From the cell containing the given text, extract its center point as [X, Y] coordinate. 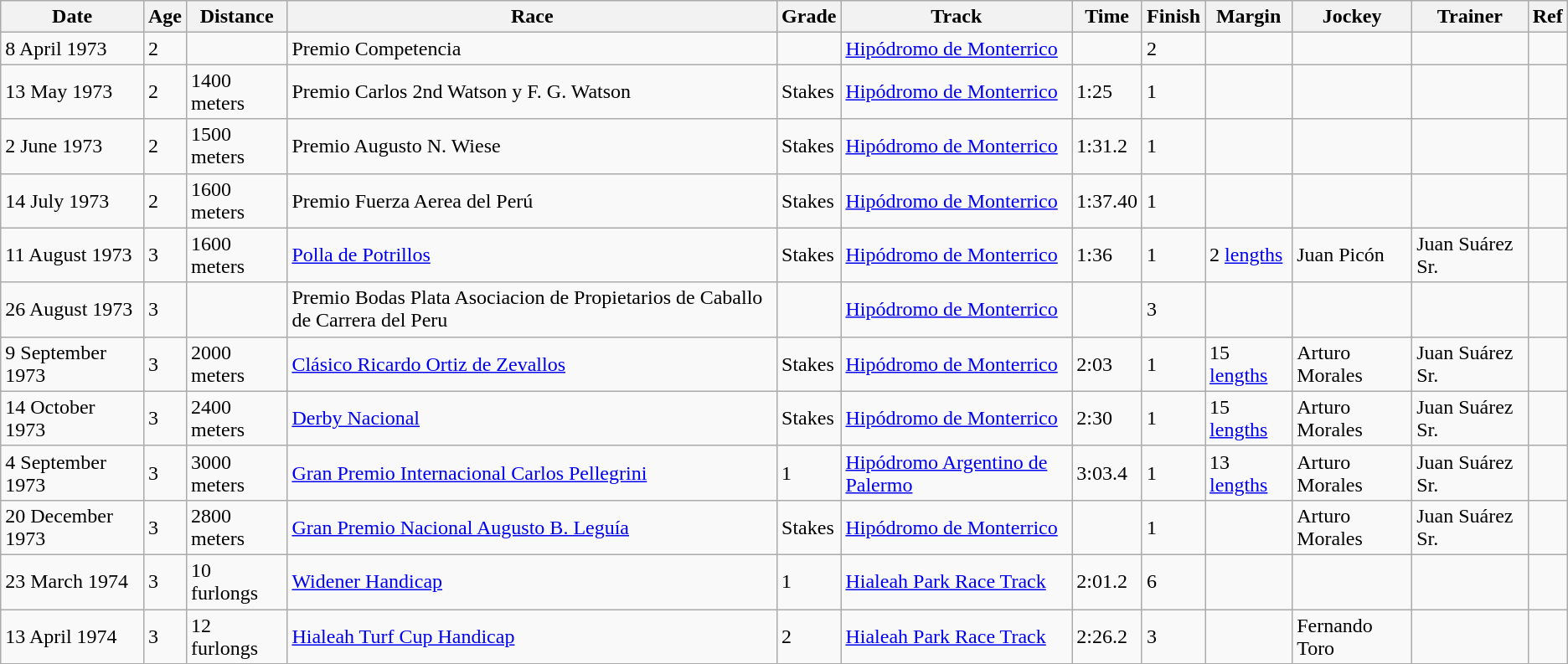
1500 meters [236, 146]
Race [533, 17]
10 furlongs [236, 581]
9 September 1973 [72, 363]
Ref [1548, 17]
Premio Bodas Plata Asociacion de Propietarios de Caballo de Carrera del Peru [533, 310]
13 April 1974 [72, 636]
23 March 1974 [72, 581]
Clásico Ricardo Ortiz de Zevallos [533, 363]
2400 meters [236, 419]
Time [1107, 17]
Trainer [1470, 17]
Polla de Potrillos [533, 255]
Fernando Toro [1352, 636]
1:37.40 [1107, 201]
2:01.2 [1107, 581]
Distance [236, 17]
Date [72, 17]
Margin [1249, 17]
Gran Premio Nacional Augusto B. Leguía [533, 528]
3:03.4 [1107, 472]
4 September 1973 [72, 472]
2:26.2 [1107, 636]
26 August 1973 [72, 310]
Grade [809, 17]
Age [164, 17]
20 December 1973 [72, 528]
Juan Picón [1352, 255]
Premio Fuerza Aerea del Perú [533, 201]
2:03 [1107, 363]
Premio Competencia [533, 49]
14 July 1973 [72, 201]
11 August 1973 [72, 255]
Premio Augusto N. Wiese [533, 146]
2 June 1973 [72, 146]
Hipódromo Argentino de Palermo [957, 472]
Track [957, 17]
12 furlongs [236, 636]
Premio Carlos 2nd Watson y F. G. Watson [533, 92]
1:36 [1107, 255]
1:31.2 [1107, 146]
Hialeah Turf Cup Handicap [533, 636]
Derby Nacional [533, 419]
14 October 1973 [72, 419]
Gran Premio Internacional Carlos Pellegrini [533, 472]
1:25 [1107, 92]
2:30 [1107, 419]
8 April 1973 [72, 49]
Finish [1173, 17]
Jockey [1352, 17]
13 May 1973 [72, 92]
2000 meters [236, 363]
2800 meters [236, 528]
Widener Handicap [533, 581]
1400 meters [236, 92]
6 [1173, 581]
3000 meters [236, 472]
13 lengths [1249, 472]
2 lengths [1249, 255]
